Return [x, y] of the center of cell containing provided text 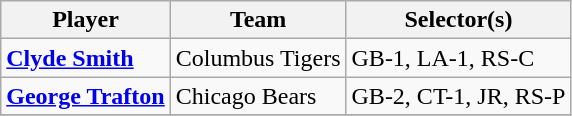
George Trafton [86, 96]
Team [258, 20]
Clyde Smith [86, 58]
GB-2, CT-1, JR, RS-P [458, 96]
GB-1, LA-1, RS-C [458, 58]
Player [86, 20]
Columbus Tigers [258, 58]
Chicago Bears [258, 96]
Selector(s) [458, 20]
